Locate the cell with the specified text and output its [X, Y] center coordinate. 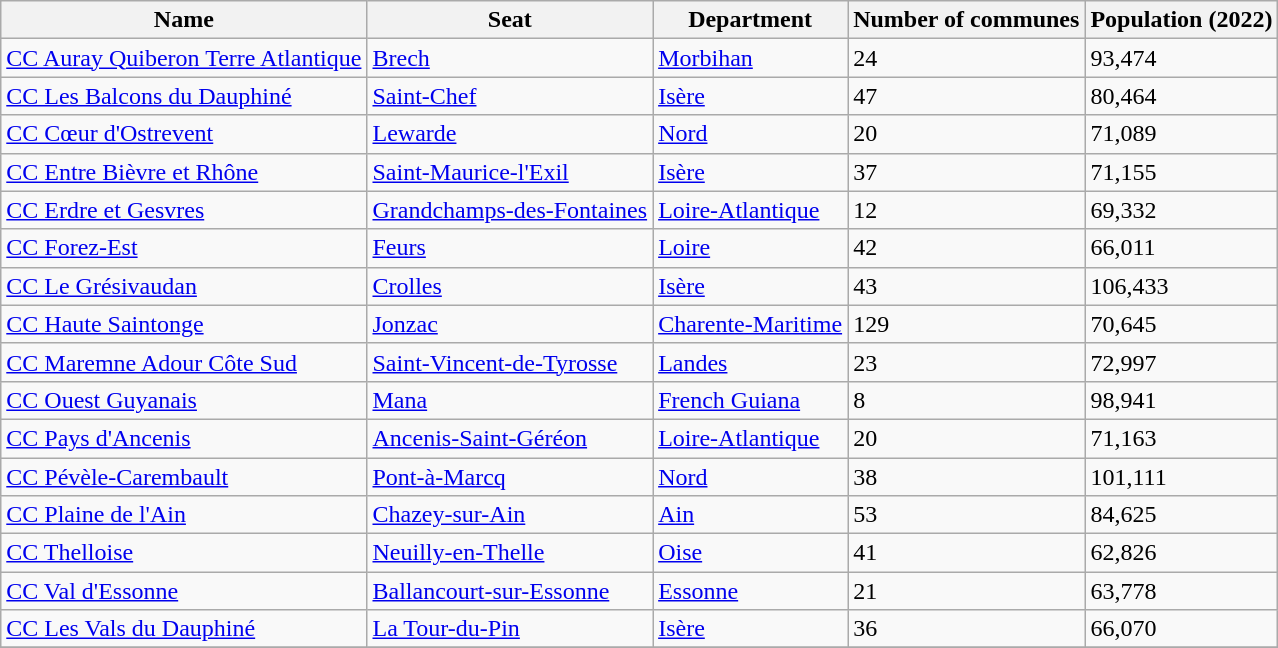
Saint-Maurice-l'Exil [510, 172]
Landes [750, 362]
Ancenis-Saint-Géréon [510, 438]
CC Les Balcons du Dauphiné [184, 96]
24 [966, 58]
Seat [510, 20]
101,111 [1182, 477]
80,464 [1182, 96]
French Guiana [750, 400]
Grandchamps-des-Fontaines [510, 210]
63,778 [1182, 591]
CC Haute Saintonge [184, 324]
CC Thelloise [184, 553]
47 [966, 96]
Name [184, 20]
Lewarde [510, 134]
Ain [750, 515]
41 [966, 553]
CC Val d'Essonne [184, 591]
CC Les Vals du Dauphiné [184, 629]
La Tour-du-Pin [510, 629]
8 [966, 400]
98,941 [1182, 400]
Jonzac [510, 324]
CC Pays d'Ancenis [184, 438]
53 [966, 515]
Ballancourt-sur-Essonne [510, 591]
21 [966, 591]
66,070 [1182, 629]
71,089 [1182, 134]
23 [966, 362]
62,826 [1182, 553]
Morbihan [750, 58]
CC Erdre et Gesvres [184, 210]
CC Cœur d'Ostrevent [184, 134]
70,645 [1182, 324]
42 [966, 248]
CC Ouest Guyanais [184, 400]
Feurs [510, 248]
Population (2022) [1182, 20]
Chazey-sur-Ain [510, 515]
43 [966, 286]
CC Entre Bièvre et Rhône [184, 172]
Loire [750, 248]
Number of communes [966, 20]
129 [966, 324]
36 [966, 629]
Pont-à-Marcq [510, 477]
Brech [510, 58]
Mana [510, 400]
72,997 [1182, 362]
Saint-Vincent-de-Tyrosse [510, 362]
71,163 [1182, 438]
CC Maremne Adour Côte Sud [184, 362]
84,625 [1182, 515]
Essonne [750, 591]
71,155 [1182, 172]
Charente-Maritime [750, 324]
12 [966, 210]
66,011 [1182, 248]
106,433 [1182, 286]
69,332 [1182, 210]
Neuilly-en-Thelle [510, 553]
93,474 [1182, 58]
Saint-Chef [510, 96]
CC Auray Quiberon Terre Atlantique [184, 58]
CC Pévèle-Carembault [184, 477]
Oise [750, 553]
38 [966, 477]
CC Le Grésivaudan [184, 286]
Crolles [510, 286]
37 [966, 172]
Department [750, 20]
CC Forez-Est [184, 248]
CC Plaine de l'Ain [184, 515]
